Output the [X, Y] coordinate of the center of the cell containing the given text.  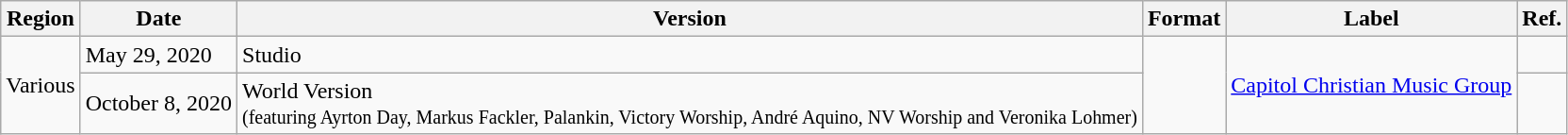
Version [690, 19]
Date [158, 19]
Capitol Christian Music Group [1372, 85]
Ref. [1542, 19]
Region [41, 19]
Studio [690, 55]
October 8, 2020 [158, 104]
World Version (featuring Ayrton Day, Markus Fackler, Palankin, Victory Worship, André Aquino, NV Worship and Veronika Lohmer) [690, 104]
Label [1372, 19]
Various [41, 85]
Format [1184, 19]
May 29, 2020 [158, 55]
